Provide the [x, y] coordinate of the cell's center where the given text is located.  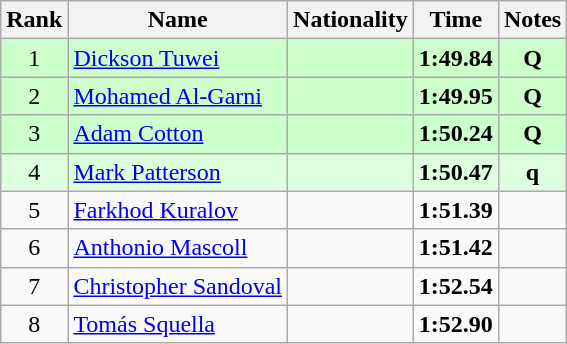
1:49.84 [456, 58]
3 [34, 134]
Mohamed Al-Garni [178, 96]
Notes [532, 20]
1:50.47 [456, 172]
8 [34, 324]
Anthonio Mascoll [178, 248]
4 [34, 172]
1:51.39 [456, 210]
Time [456, 20]
Farkhod Kuralov [178, 210]
Adam Cotton [178, 134]
Name [178, 20]
5 [34, 210]
1:50.24 [456, 134]
1:52.90 [456, 324]
2 [34, 96]
1 [34, 58]
1:51.42 [456, 248]
Dickson Tuwei [178, 58]
6 [34, 248]
Christopher Sandoval [178, 286]
q [532, 172]
Rank [34, 20]
Tomás Squella [178, 324]
1:52.54 [456, 286]
7 [34, 286]
1:49.95 [456, 96]
Mark Patterson [178, 172]
Nationality [351, 20]
